For the text-containing cell, return its midpoint in (X, Y) coordinate format. 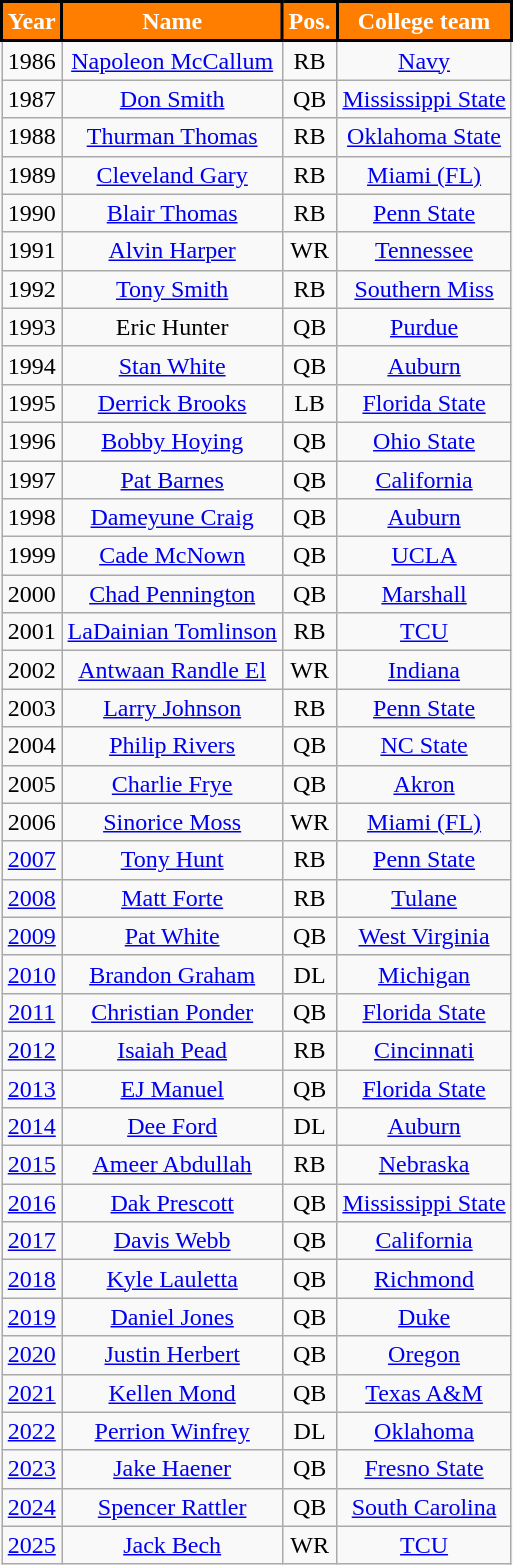
2020 (32, 1355)
UCLA (424, 556)
Marshall (424, 594)
1993 (32, 327)
Duke (424, 1317)
Davis Webb (172, 1241)
2007 (32, 860)
2001 (32, 632)
2019 (32, 1317)
Oklahoma State (424, 137)
Cleveland Gary (172, 175)
Spencer Rattler (172, 1507)
Larry Johnson (172, 708)
Daniel Jones (172, 1317)
Texas A&M (424, 1393)
Pos. (310, 22)
1994 (32, 365)
Don Smith (172, 99)
NC State (424, 746)
2010 (32, 974)
Name (172, 22)
Kellen Mond (172, 1393)
2005 (32, 784)
LB (310, 403)
2012 (32, 1050)
Tennessee (424, 251)
2002 (32, 670)
Stan White (172, 365)
Dee Ford (172, 1127)
1998 (32, 518)
2003 (32, 708)
Sinorice Moss (172, 822)
2025 (32, 1545)
Thurman Thomas (172, 137)
Oregon (424, 1355)
2006 (32, 822)
College team (424, 22)
Philip Rivers (172, 746)
1997 (32, 479)
Purdue (424, 327)
1992 (32, 289)
2018 (32, 1279)
1996 (32, 441)
Kyle Lauletta (172, 1279)
2017 (32, 1241)
Antwaan Randle El (172, 670)
Perrion Winfrey (172, 1431)
1989 (32, 175)
Indiana (424, 670)
Dak Prescott (172, 1203)
Matt Forte (172, 898)
2000 (32, 594)
Tulane (424, 898)
Alvin Harper (172, 251)
Michigan (424, 974)
2021 (32, 1393)
Oklahoma (424, 1431)
Napoleon McCallum (172, 60)
2008 (32, 898)
2015 (32, 1165)
1991 (32, 251)
Pat White (172, 936)
2022 (32, 1431)
Richmond (424, 1279)
Nebraska (424, 1165)
Dameyune Craig (172, 518)
South Carolina (424, 1507)
Ohio State (424, 441)
LaDainian Tomlinson (172, 632)
Chad Pennington (172, 594)
Southern Miss (424, 289)
Bobby Hoying (172, 441)
Fresno State (424, 1469)
1988 (32, 137)
Isaiah Pead (172, 1050)
West Virginia (424, 936)
Ameer Abdullah (172, 1165)
2004 (32, 746)
Christian Ponder (172, 1012)
Justin Herbert (172, 1355)
Tony Smith (172, 289)
2023 (32, 1469)
2011 (32, 1012)
1987 (32, 99)
Akron (424, 784)
Pat Barnes (172, 479)
2014 (32, 1127)
2016 (32, 1203)
1995 (32, 403)
1986 (32, 60)
2013 (32, 1089)
Eric Hunter (172, 327)
Charlie Frye (172, 784)
1999 (32, 556)
Cincinnati (424, 1050)
Tony Hunt (172, 860)
Blair Thomas (172, 213)
Derrick Brooks (172, 403)
Jack Bech (172, 1545)
EJ Manuel (172, 1089)
Jake Haener (172, 1469)
Brandon Graham (172, 974)
1990 (32, 213)
2024 (32, 1507)
Cade McNown (172, 556)
Navy (424, 60)
Year (32, 22)
2009 (32, 936)
